Identify which cell holds the provided text, then report its (x, y) central coordinate. 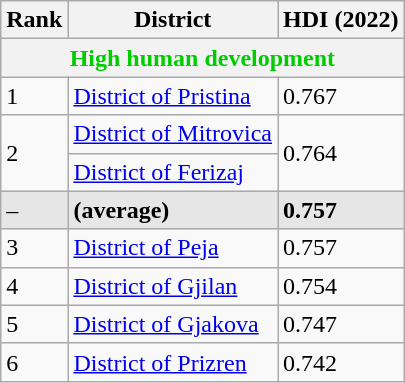
District of Mitrovica (173, 134)
District of Pristina (173, 96)
0.747 (341, 324)
– (34, 210)
4 (34, 286)
0.764 (341, 153)
0.742 (341, 362)
District of Peja (173, 248)
District of Gjakova (173, 324)
High human development (202, 58)
5 (34, 324)
HDI (2022) (341, 20)
Rank (34, 20)
(average) (173, 210)
District of Ferizaj (173, 172)
District of Gjilan (173, 286)
2 (34, 153)
District of Prizren (173, 362)
6 (34, 362)
0.767 (341, 96)
District (173, 20)
1 (34, 96)
3 (34, 248)
0.754 (341, 286)
